Locate the cell with the specified text and output its (x, y) center coordinate. 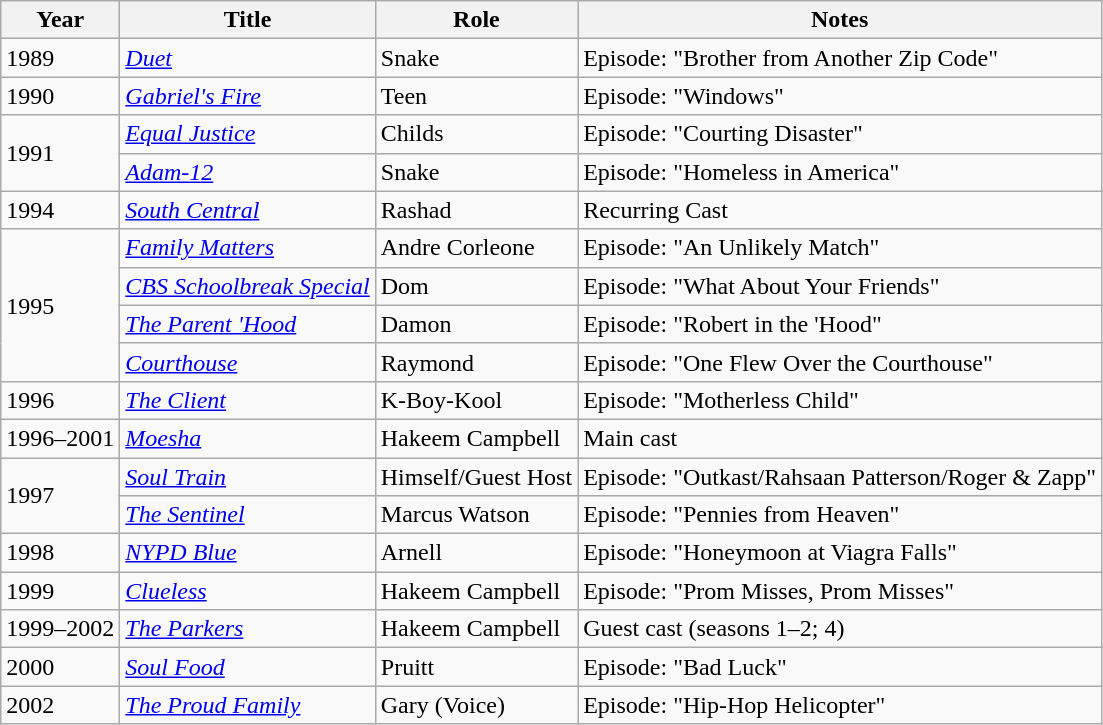
Notes (840, 20)
Episode: "Honeymoon at Viagra Falls" (840, 553)
Pruitt (476, 667)
Teen (476, 96)
Main cast (840, 438)
South Central (248, 210)
Courthouse (248, 362)
The Client (248, 400)
The Proud Family (248, 705)
2000 (60, 667)
Himself/Guest Host (476, 477)
Adam-12 (248, 172)
K-Boy-Kool (476, 400)
Gabriel's Fire (248, 96)
Episode: "Robert in the 'Hood" (840, 324)
Year (60, 20)
Episode: "Prom Misses, Prom Misses" (840, 591)
Clueless (248, 591)
Duet (248, 58)
1991 (60, 153)
Gary (Voice) (476, 705)
Episode: "Windows" (840, 96)
Damon (476, 324)
Episode: "Courting Disaster" (840, 134)
Soul Train (248, 477)
Episode: "An Unlikely Match" (840, 248)
Marcus Watson (476, 515)
The Sentinel (248, 515)
Family Matters (248, 248)
The Parent 'Hood (248, 324)
NYPD Blue (248, 553)
2002 (60, 705)
Episode: "Motherless Child" (840, 400)
Episode: "Pennies from Heaven" (840, 515)
1990 (60, 96)
Episode: "Bad Luck" (840, 667)
Dom (476, 286)
Episode: "Brother from Another Zip Code" (840, 58)
1989 (60, 58)
Arnell (476, 553)
Moesha (248, 438)
Episode: "Outkast/Rahsaan Patterson/Roger & Zapp" (840, 477)
1999–2002 (60, 629)
1996–2001 (60, 438)
Childs (476, 134)
Guest cast (seasons 1–2; 4) (840, 629)
Episode: "Hip-Hop Helicopter" (840, 705)
Raymond (476, 362)
Recurring Cast (840, 210)
CBS Schoolbreak Special (248, 286)
Role (476, 20)
Equal Justice (248, 134)
1994 (60, 210)
Title (248, 20)
Rashad (476, 210)
Soul Food (248, 667)
1998 (60, 553)
Episode: "Homeless in America" (840, 172)
1999 (60, 591)
1996 (60, 400)
1997 (60, 496)
Episode: "One Flew Over the Courthouse" (840, 362)
Episode: "What About Your Friends" (840, 286)
Andre Corleone (476, 248)
The Parkers (248, 629)
1995 (60, 305)
